Locate the cell with the specified text and output its (x, y) center coordinate. 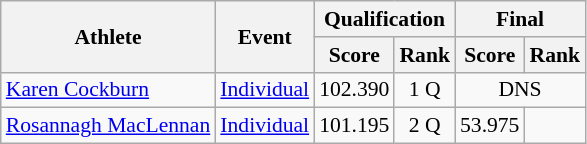
Karen Cockburn (108, 90)
Athlete (108, 36)
Rosannagh MacLennan (108, 126)
Qualification (384, 19)
DNS (520, 90)
102.390 (354, 90)
Final (520, 19)
2 Q (424, 126)
Event (264, 36)
1 Q (424, 90)
101.195 (354, 126)
53.975 (490, 126)
